Output the [X, Y] coordinate of the center of the cell containing the given text.  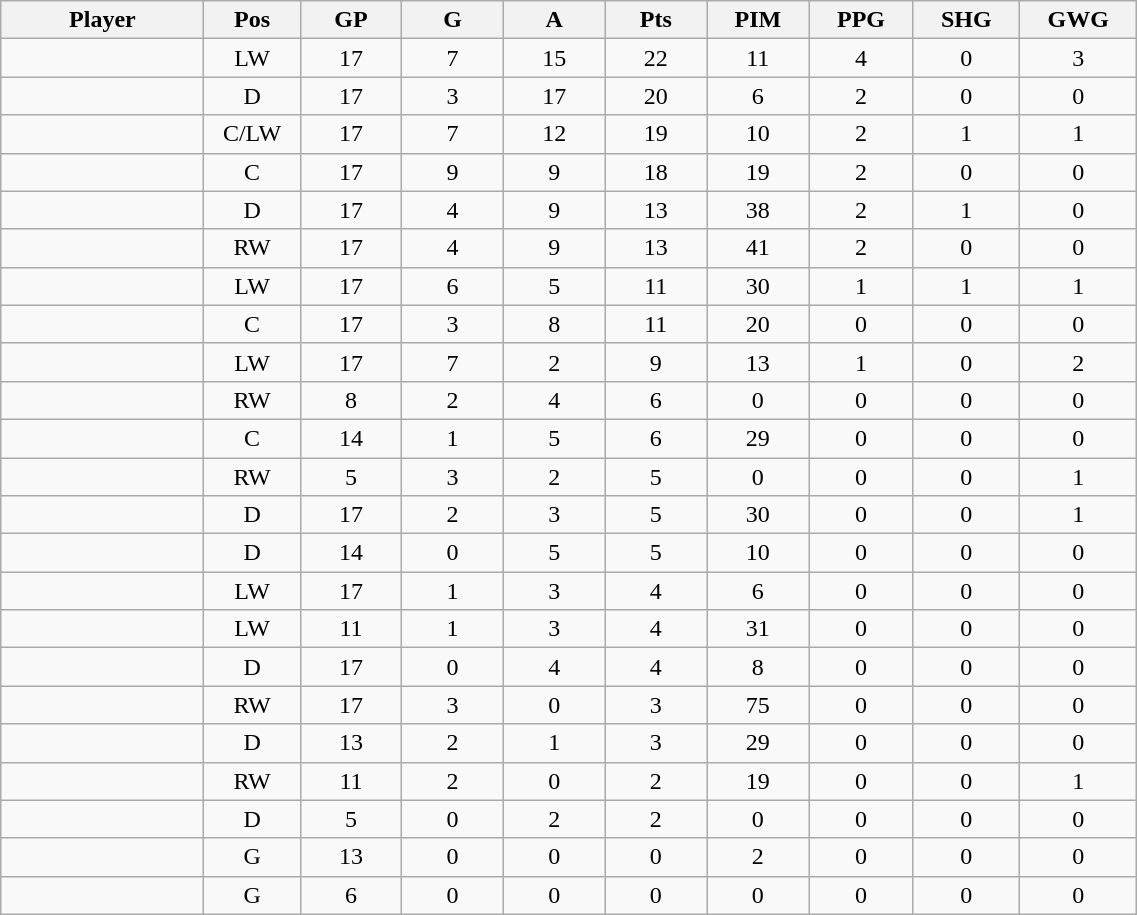
Pos [252, 20]
GP [351, 20]
Player [102, 20]
18 [656, 172]
A [554, 20]
SHG [966, 20]
31 [758, 629]
15 [554, 58]
75 [758, 705]
Pts [656, 20]
38 [758, 210]
12 [554, 134]
22 [656, 58]
C/LW [252, 134]
41 [758, 248]
PPG [861, 20]
PIM [758, 20]
GWG [1078, 20]
